Detect which cell encompasses the target text, then output its (x, y) center coordinate. 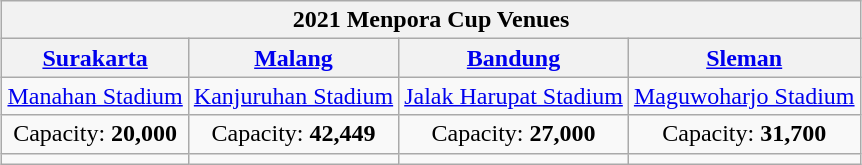
Bandung (514, 58)
Capacity: 42,449 (293, 134)
Maguwoharjo Stadium (744, 96)
Surakarta (95, 58)
Sleman (744, 58)
Capacity: 20,000 (95, 134)
Manahan Stadium (95, 96)
Kanjuruhan Stadium (293, 96)
2021 Menpora Cup Venues (431, 20)
Capacity: 27,000 (514, 134)
Jalak Harupat Stadium (514, 96)
Capacity: 31,700 (744, 134)
Malang (293, 58)
